Identify which cell holds the provided text, then report its (X, Y) central coordinate. 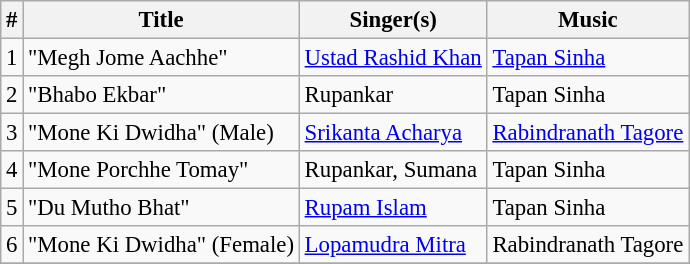
Music (588, 20)
6 (12, 245)
Lopamudra Mitra (393, 245)
2 (12, 95)
"Bhabo Ekbar" (162, 95)
"Megh Jome Aachhe" (162, 58)
1 (12, 58)
3 (12, 133)
4 (12, 170)
Srikanta Acharya (393, 133)
"Mone Ki Dwidha" (Female) (162, 245)
Title (162, 20)
Ustad Rashid Khan (393, 58)
5 (12, 208)
Rupankar, Sumana (393, 170)
"Du Mutho Bhat" (162, 208)
"Mone Ki Dwidha" (Male) (162, 133)
Rupam Islam (393, 208)
"Mone Porchhe Tomay" (162, 170)
# (12, 20)
Rupankar (393, 95)
Singer(s) (393, 20)
